Identify which cell holds the provided text, then report its (x, y) central coordinate. 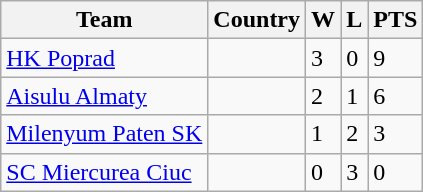
Country (257, 20)
Milenyum Paten SK (104, 134)
9 (396, 58)
L (354, 20)
HK Poprad (104, 58)
6 (396, 96)
PTS (396, 20)
Team (104, 20)
W (324, 20)
Aisulu Almaty (104, 96)
SC Miercurea Ciuc (104, 172)
